Return [X, Y] of the center of cell containing provided text 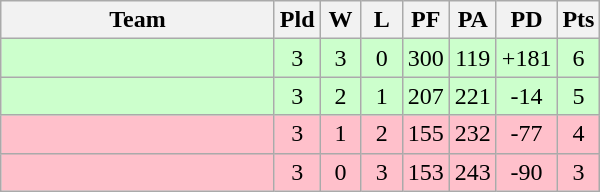
300 [426, 58]
232 [472, 134]
W [340, 20]
-14 [526, 96]
5 [578, 96]
Pld [297, 20]
-90 [526, 172]
119 [472, 58]
PD [526, 20]
6 [578, 58]
Team [138, 20]
207 [426, 96]
243 [472, 172]
PA [472, 20]
PF [426, 20]
153 [426, 172]
L [382, 20]
-77 [526, 134]
221 [472, 96]
155 [426, 134]
Pts [578, 20]
4 [578, 134]
+181 [526, 58]
